Return [X, Y] of the center of cell containing provided text 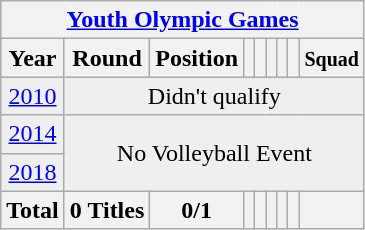
2010 [33, 96]
0/1 [197, 210]
0 Titles [107, 210]
Total [33, 210]
2018 [33, 172]
Didn't qualify [214, 96]
No Volleyball Event [214, 153]
Youth Olympic Games [183, 20]
Round [107, 58]
2014 [33, 134]
Position [197, 58]
Year [33, 58]
Squad [332, 58]
